Pinpoint the cell where the given text exists, returning its (X, Y) midpoint coordinate. 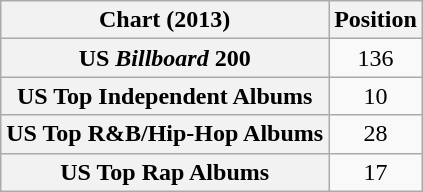
136 (376, 58)
17 (376, 172)
28 (376, 134)
US Top Rap Albums (165, 172)
US Billboard 200 (165, 58)
US Top Independent Albums (165, 96)
Position (376, 20)
10 (376, 96)
Chart (2013) (165, 20)
US Top R&B/Hip-Hop Albums (165, 134)
